Output the (X, Y) coordinate of the center of the cell containing the given text.  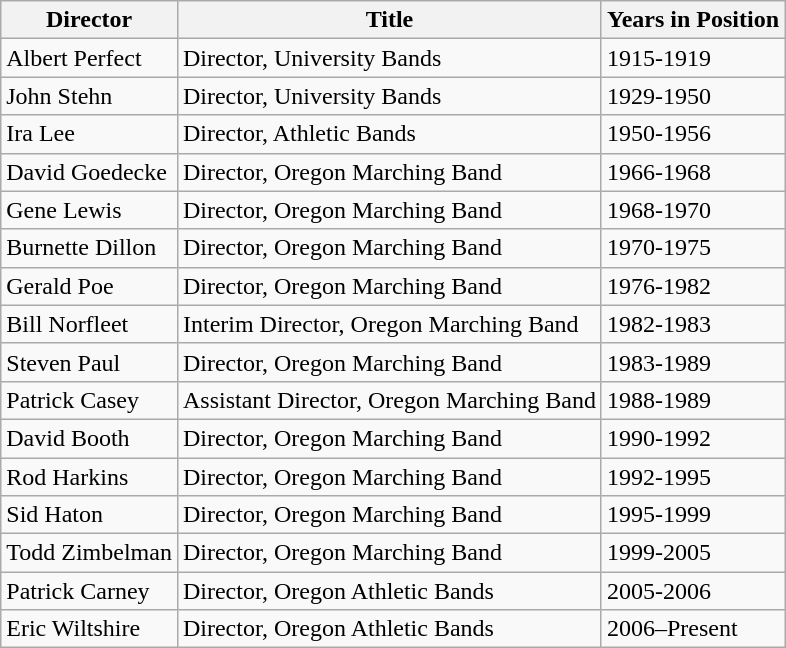
Patrick Carney (90, 591)
1995-1999 (692, 515)
2005-2006 (692, 591)
1915-1919 (692, 58)
Interim Director, Oregon Marching Band (389, 324)
Patrick Casey (90, 400)
Bill Norfleet (90, 324)
Gerald Poe (90, 286)
Director, Athletic Bands (389, 134)
Ira Lee (90, 134)
Assistant Director, Oregon Marching Band (389, 400)
1990-1992 (692, 438)
Eric Wiltshire (90, 629)
David Booth (90, 438)
1992-1995 (692, 477)
1999-2005 (692, 553)
1976-1982 (692, 286)
Burnette Dillon (90, 248)
John Stehn (90, 96)
Steven Paul (90, 362)
1966-1968 (692, 172)
Director (90, 20)
Sid Haton (90, 515)
1982-1983 (692, 324)
Albert Perfect (90, 58)
1970-1975 (692, 248)
1929-1950 (692, 96)
2006–Present (692, 629)
1950-1956 (692, 134)
1968-1970 (692, 210)
Todd Zimbelman (90, 553)
Gene Lewis (90, 210)
Title (389, 20)
Rod Harkins (90, 477)
1988-1989 (692, 400)
Years in Position (692, 20)
1983-1989 (692, 362)
David Goedecke (90, 172)
